Capture the cell that displays the provided text and extract its (x, y) central coordinate. 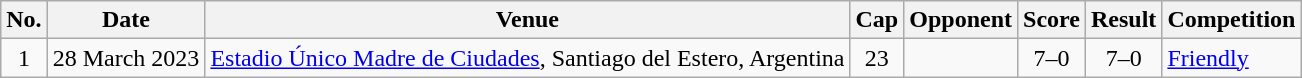
1 (24, 58)
Venue (528, 20)
Score (1052, 20)
Friendly (1232, 58)
Cap (877, 20)
Opponent (961, 20)
Competition (1232, 20)
28 March 2023 (126, 58)
No. (24, 20)
Result (1123, 20)
Estadio Único Madre de Ciudades, Santiago del Estero, Argentina (528, 58)
23 (877, 58)
Date (126, 20)
